For the text-containing cell, return its midpoint in (x, y) coordinate format. 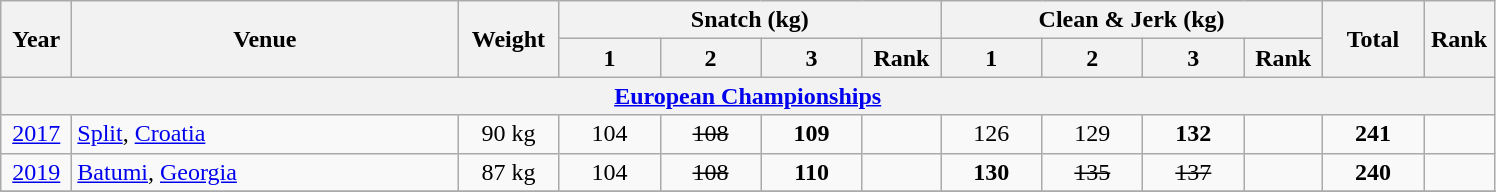
2017 (36, 134)
Split, Croatia (265, 134)
137 (1194, 172)
Clean & Jerk (kg) (1132, 20)
European Championships (748, 96)
90 kg (508, 134)
87 kg (508, 172)
Batumi, Georgia (265, 172)
240 (1372, 172)
132 (1194, 134)
241 (1372, 134)
135 (1092, 172)
Venue (265, 39)
Total (1372, 39)
130 (992, 172)
Snatch (kg) (750, 20)
Year (36, 39)
126 (992, 134)
Weight (508, 39)
129 (1092, 134)
110 (812, 172)
2019 (36, 172)
109 (812, 134)
